Pinpoint the cell where the given text exists, returning its [X, Y] midpoint coordinate. 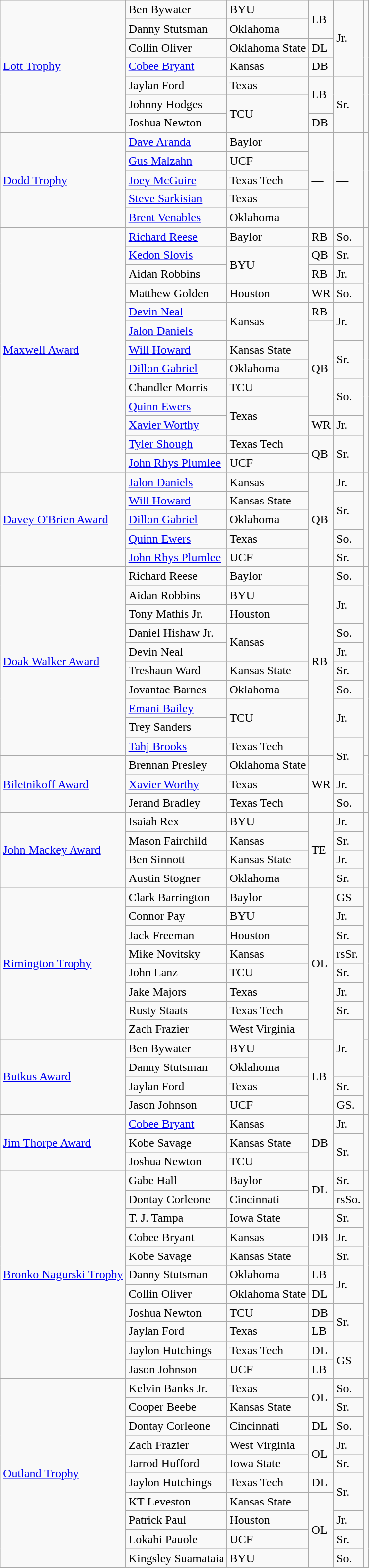
Rimington Trophy [63, 963]
Butkus Award [63, 1076]
Austin Stogner [176, 878]
Johnny Hodges [176, 104]
Davey O'Brien Award [63, 519]
Jack Freeman [176, 935]
Jim Thorpe Award [63, 1142]
Isaiah Rex [176, 821]
Lott Trophy [63, 66]
Treshaun Ward [176, 671]
Kingsley Suamataia [176, 1558]
Lokahi Pauole [176, 1539]
Connor Pay [176, 916]
Kedon Slovis [176, 255]
Trey Sanders [176, 727]
T. J. Tampa [176, 1218]
Jovantae Barnes [176, 690]
Brent Venables [176, 217]
Steve Sarkisian [176, 198]
rsSr. [349, 954]
Mike Novitsky [176, 954]
Jerand Bradley [176, 803]
John Lanz [176, 973]
Gus Malzahn [176, 161]
Biletnikoff Award [63, 784]
Bronko Nagurski Trophy [63, 1275]
Daniel Hishaw Jr. [176, 633]
Mason Fairchild [176, 841]
rsSo. [349, 1199]
Doak Walker Award [63, 662]
Dave Aranda [176, 142]
Jarrod Hufford [176, 1464]
Dodd Trophy [63, 180]
TE [321, 850]
Clark Barrington [176, 897]
Ben Sinnott [176, 860]
KT Leveston [176, 1502]
John Mackey Award [63, 850]
Cooper Beebe [176, 1407]
Chandler Morris [176, 387]
Matthew Golden [176, 293]
GS. [349, 1105]
Joey McGuire [176, 180]
Emani Bailey [176, 708]
Outland Trophy [63, 1473]
Kelvin Banks Jr. [176, 1388]
Rusty Staats [176, 1010]
Maxwell Award [63, 350]
Tyler Shough [176, 444]
Gabe Hall [176, 1181]
Patrick Paul [176, 1520]
Brennan Presley [176, 765]
Jake Majors [176, 992]
Tahj Brooks [176, 746]
Tony Mathis Jr. [176, 614]
